Scan for the cell matching the given text and deliver its (X, Y) coordinate at center. 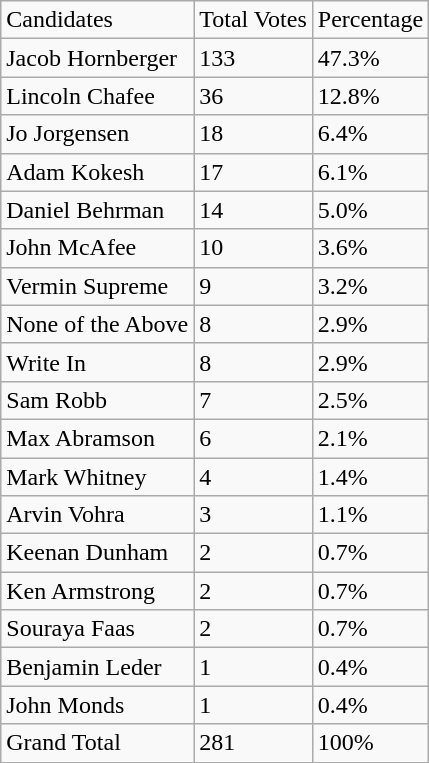
2.5% (370, 400)
John McAfee (98, 248)
4 (253, 477)
Vermin Supreme (98, 286)
133 (253, 58)
Max Abramson (98, 438)
6.1% (370, 172)
7 (253, 400)
Sam Robb (98, 400)
3.6% (370, 248)
47.3% (370, 58)
Ken Armstrong (98, 591)
Candidates (98, 20)
Benjamin Leder (98, 667)
5.0% (370, 210)
Lincoln Chafee (98, 96)
Grand Total (98, 743)
Daniel Behrman (98, 210)
Total Votes (253, 20)
Arvin Vohra (98, 515)
18 (253, 134)
Keenan Dunham (98, 553)
6.4% (370, 134)
Souraya Faas (98, 629)
6 (253, 438)
None of the Above (98, 324)
Mark Whitney (98, 477)
9 (253, 286)
3.2% (370, 286)
2.1% (370, 438)
Jacob Hornberger (98, 58)
281 (253, 743)
John Monds (98, 705)
Percentage (370, 20)
14 (253, 210)
1.4% (370, 477)
100% (370, 743)
Jo Jorgensen (98, 134)
3 (253, 515)
17 (253, 172)
12.8% (370, 96)
Adam Kokesh (98, 172)
10 (253, 248)
Write In (98, 362)
1.1% (370, 515)
36 (253, 96)
